Return [X, Y] of the center of cell containing provided text 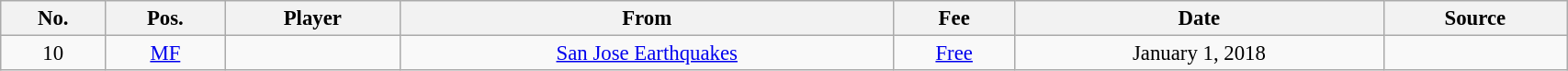
From [647, 18]
Free [954, 53]
Date [1200, 18]
January 1, 2018 [1200, 53]
Fee [954, 18]
10 [53, 53]
Pos. [165, 18]
Source [1475, 18]
San Jose Earthquakes [647, 53]
No. [53, 18]
Player [312, 18]
MF [165, 53]
